Find where the given text appears and provide that cell's center as [x, y] coordinate. 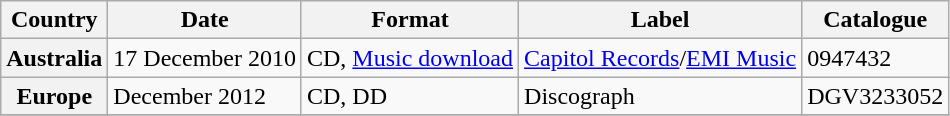
CD, DD [410, 96]
Format [410, 20]
Discograph [660, 96]
CD, Music download [410, 58]
Capitol Records/EMI Music [660, 58]
17 December 2010 [205, 58]
Europe [54, 96]
DGV3233052 [876, 96]
Date [205, 20]
Country [54, 20]
0947432 [876, 58]
December 2012 [205, 96]
Australia [54, 58]
Catalogue [876, 20]
Label [660, 20]
